Find where the given text appears and provide that cell's center as (X, Y) coordinate. 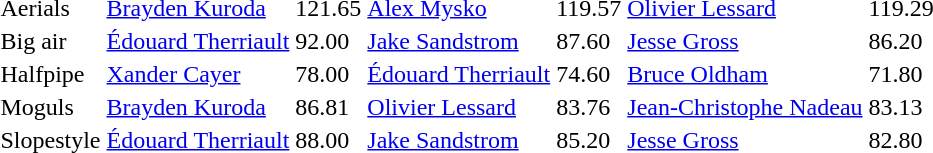
78.00 (328, 74)
Bruce Oldham (745, 74)
87.60 (589, 41)
86.81 (328, 107)
Jean-Christophe Nadeau (745, 107)
Brayden Kuroda (198, 107)
83.76 (589, 107)
92.00 (328, 41)
Xander Cayer (198, 74)
Jesse Gross (745, 41)
74.60 (589, 74)
Jake Sandstrom (459, 41)
Olivier Lessard (459, 107)
